Return the (X, Y) coordinate for the center point of the cell that contains the specified text.  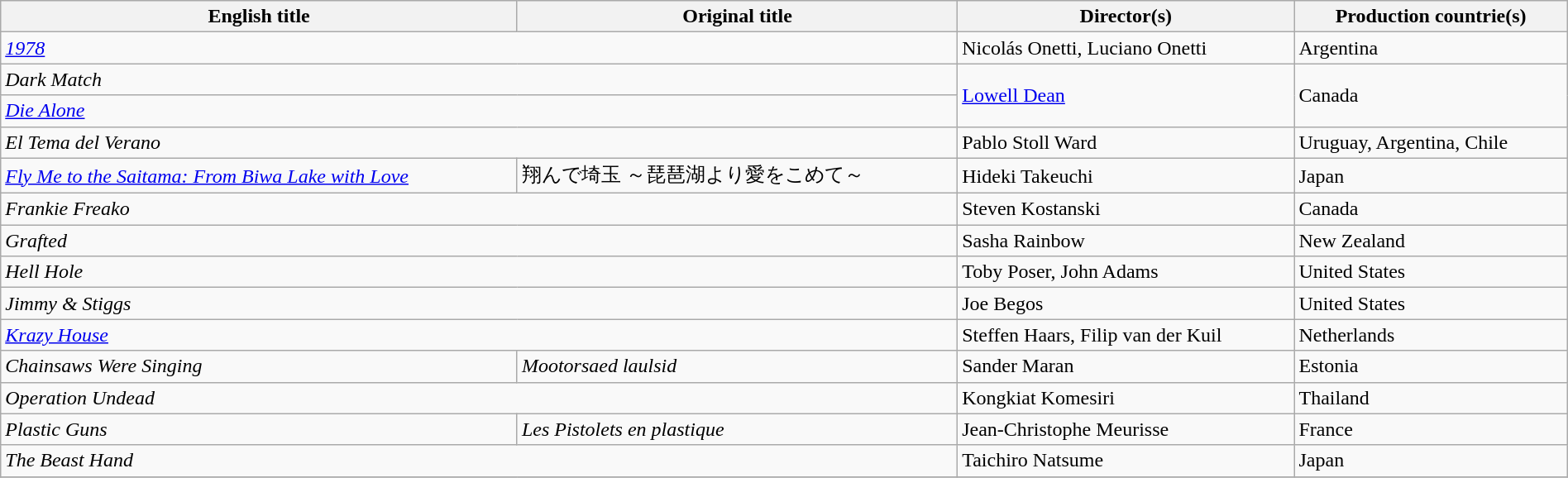
Sander Maran (1126, 366)
New Zealand (1431, 241)
Sasha Rainbow (1126, 241)
Director(s) (1126, 17)
The Beast Hand (480, 461)
Mootorsaed laulsid (737, 366)
Kongkiat Komesiri (1126, 398)
El Tema del Verano (480, 142)
Argentina (1431, 48)
Plastic Guns (260, 429)
Uruguay, Argentina, Chile (1431, 142)
翔んで埼玉 ～琵琶湖より愛をこめて～ (737, 175)
Toby Poser, John Adams (1126, 272)
Jimmy & Stiggs (480, 304)
Estonia (1431, 366)
Dark Match (480, 79)
Steven Kostanski (1126, 209)
Thailand (1431, 398)
Chainsaws Were Singing (260, 366)
Frankie Freako (480, 209)
Joe Begos (1126, 304)
France (1431, 429)
Steffen Haars, Filip van der Kuil (1126, 335)
1978 (480, 48)
Fly Me to the Saitama: From Biwa Lake with Love (260, 175)
Taichiro Natsume (1126, 461)
Grafted (480, 241)
English title (260, 17)
Nicolás Onetti, Luciano Onetti (1126, 48)
Hideki Takeuchi (1126, 175)
Die Alone (480, 111)
Operation Undead (480, 398)
Les Pistolets en plastique (737, 429)
Netherlands (1431, 335)
Production countrie(s) (1431, 17)
Hell Hole (480, 272)
Krazy House (480, 335)
Original title (737, 17)
Lowell Dean (1126, 95)
Jean-Christophe Meurisse (1126, 429)
Pablo Stoll Ward (1126, 142)
